Pinpoint the cell where the given text exists, returning its (x, y) midpoint coordinate. 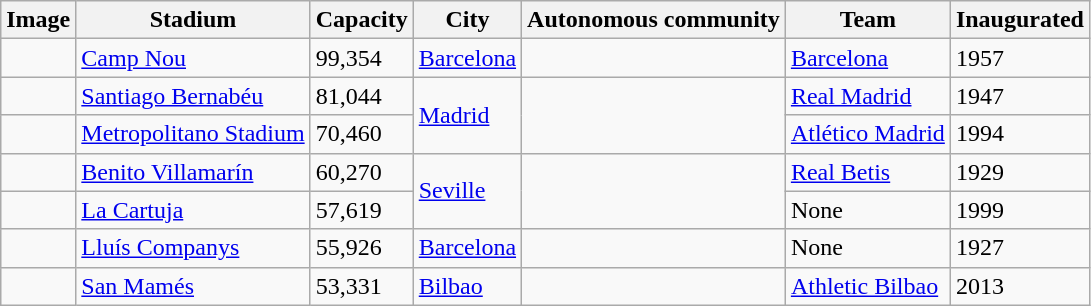
Athletic Bilbao (868, 286)
Stadium (193, 20)
Madrid (467, 115)
1947 (1020, 96)
Team (868, 20)
57,619 (362, 210)
60,270 (362, 172)
Seville (467, 191)
La Cartuja (193, 210)
Benito Villamarín (193, 172)
Santiago Bernabéu (193, 96)
Real Madrid (868, 96)
Capacity (362, 20)
Lluís Companys (193, 248)
2013 (1020, 286)
Image (38, 20)
Atlético Madrid (868, 134)
55,926 (362, 248)
99,354 (362, 58)
Camp Nou (193, 58)
Autonomous community (654, 20)
1927 (1020, 248)
1994 (1020, 134)
Real Betis (868, 172)
Inaugurated (1020, 20)
53,331 (362, 286)
70,460 (362, 134)
81,044 (362, 96)
1957 (1020, 58)
Bilbao (467, 286)
1999 (1020, 210)
City (467, 20)
San Mamés (193, 286)
Metropolitano Stadium (193, 134)
1929 (1020, 172)
